Search for the cell housing the specified text and yield its [x, y] center coordinate. 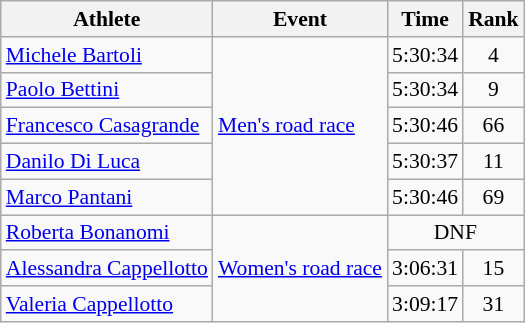
Event [300, 19]
Alessandra Cappellotto [107, 269]
5:30:37 [425, 162]
11 [494, 162]
69 [494, 197]
4 [494, 55]
Time [425, 19]
15 [494, 269]
66 [494, 126]
31 [494, 304]
Paolo Bettini [107, 90]
9 [494, 90]
Danilo Di Luca [107, 162]
Roberta Bonanomi [107, 233]
Francesco Casagrande [107, 126]
Michele Bartoli [107, 55]
DNF [456, 233]
Valeria Cappellotto [107, 304]
Rank [494, 19]
Marco Pantani [107, 197]
3:09:17 [425, 304]
Men's road race [300, 126]
Athlete [107, 19]
3:06:31 [425, 269]
Women's road race [300, 268]
